Identify which cell holds the provided text, then report its (x, y) central coordinate. 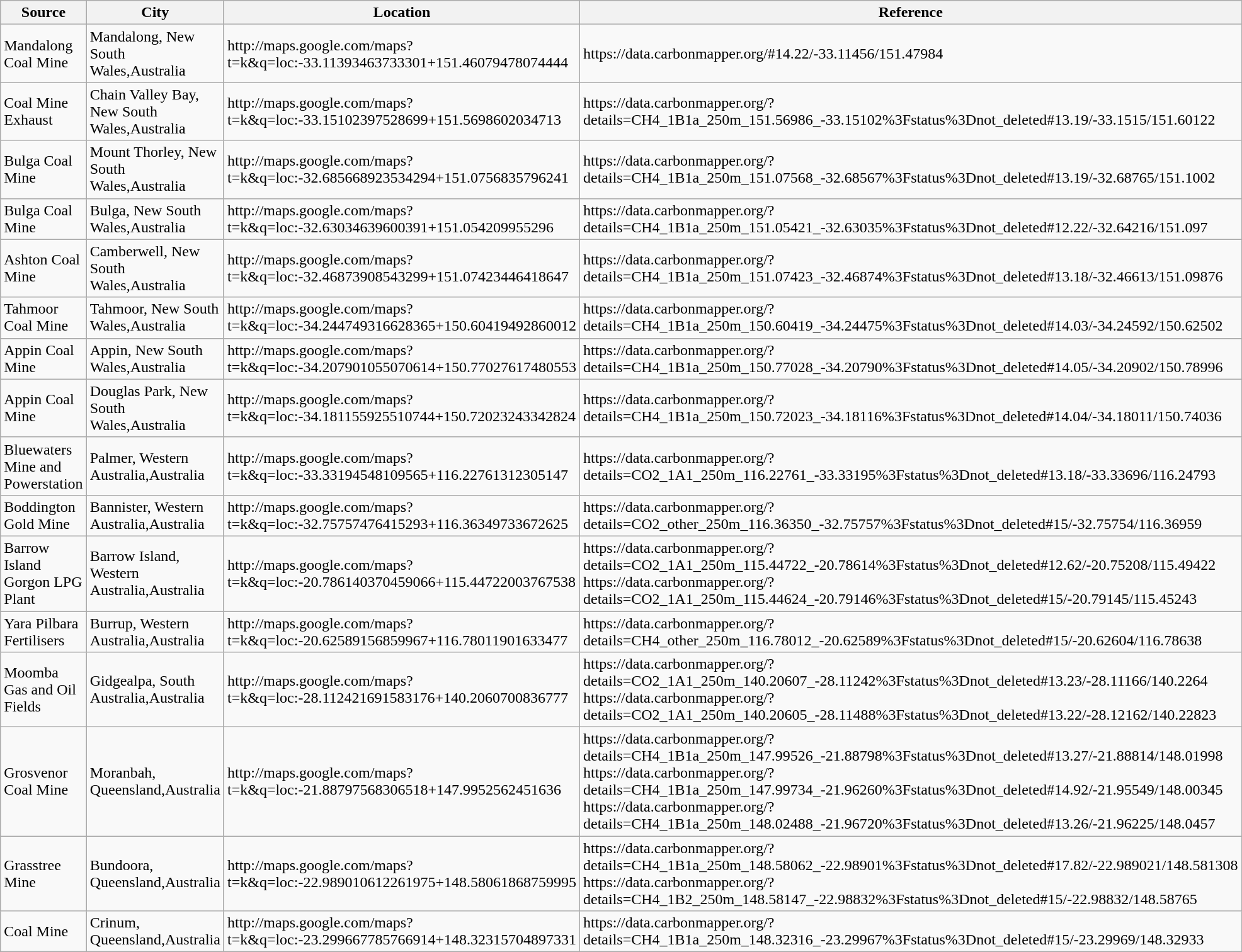
http://maps.google.com/maps?t=k&q=loc:-34.244749316628365+150.60419492860012 (402, 317)
http://maps.google.com/maps?t=k&q=loc:-33.11393463733301+151.46079478074444 (402, 54)
https://data.carbonmapper.org/?details=CH4_1B1a_250m_151.05421_-32.63035%3Fstatus%3Dnot_deleted#12.22/-32.64216/151.097 (911, 219)
Coal Mine (43, 932)
http://maps.google.com/maps?t=k&q=loc:-23.299667785766914+148.32315704897331 (402, 932)
Tahmoor, New South Wales,Australia (155, 317)
Mandalong Coal Mine (43, 54)
Tahmoor Coal Mine (43, 317)
http://maps.google.com/maps?t=k&q=loc:-34.207901055070614+150.77027617480553 (402, 359)
Yara Pilbara Fertilisers (43, 631)
Barrow Island Gorgon LPG Plant (43, 573)
Crinum, Queensland,Australia (155, 932)
Moranbah, Queensland,Australia (155, 782)
https://data.carbonmapper.org/?details=CH4_1B1a_250m_150.60419_-34.24475%3Fstatus%3Dnot_deleted#14.03/-34.24592/150.62502 (911, 317)
Grosvenor Coal Mine (43, 782)
http://maps.google.com/maps?t=k&q=loc:-20.786140370459066+115.44722003767538 (402, 573)
https://data.carbonmapper.org/?details=CH4_1B1a_250m_148.32316_-23.29967%3Fstatus%3Dnot_deleted#15/-23.29969/148.32933 (911, 932)
http://maps.google.com/maps?t=k&q=loc:-21.88797568306518+147.9952562451636 (402, 782)
https://data.carbonmapper.org/?details=CH4_1B1a_250m_151.56986_-33.15102%3Fstatus%3Dnot_deleted#13.19/-33.1515/151.60122 (911, 111)
Grasstree Mine (43, 874)
http://maps.google.com/maps?t=k&q=loc:-32.685668923534294+151.0756835796241 (402, 169)
Camberwell, New South Wales,Australia (155, 268)
Bluewaters Mine and Powerstation (43, 466)
Chain Valley Bay, New South Wales,Australia (155, 111)
Mount Thorley, New South Wales,Australia (155, 169)
Burrup, Western Australia,Australia (155, 631)
Palmer, Western Australia,Australia (155, 466)
http://maps.google.com/maps?t=k&q=loc:-20.62589156859967+116.78011901633477 (402, 631)
https://data.carbonmapper.org/?details=CH4_1B1a_250m_150.77028_-34.20790%3Fstatus%3Dnot_deleted#14.05/-34.20902/150.78996 (911, 359)
https://data.carbonmapper.org/?details=CH4_1B1a_250m_150.72023_-34.18116%3Fstatus%3Dnot_deleted#14.04/-34.18011/150.74036 (911, 408)
Bulga, New South Wales,Australia (155, 219)
Gidgealpa, South Australia,Australia (155, 690)
Coal Mine Exhaust (43, 111)
Mandalong, New South Wales,Australia (155, 54)
Moomba Gas and Oil Fields (43, 690)
http://maps.google.com/maps?t=k&q=loc:-33.33194548109565+116.22761312305147 (402, 466)
https://data.carbonmapper.org/?details=CO2_1A1_250m_116.22761_-33.33195%3Fstatus%3Dnot_deleted#13.18/-33.33696/116.24793 (911, 466)
http://maps.google.com/maps?t=k&q=loc:-32.75757476415293+116.36349733672625 (402, 515)
Bundoora, Queensland,Australia (155, 874)
http://maps.google.com/maps?t=k&q=loc:-22.989010612261975+148.58061868759995 (402, 874)
http://maps.google.com/maps?t=k&q=loc:-32.63034639600391+151.054209955296 (402, 219)
Appin, New South Wales,Australia (155, 359)
Barrow Island, Western Australia,Australia (155, 573)
http://maps.google.com/maps?t=k&q=loc:-28.112421691583176+140.2060700836777 (402, 690)
Boddington Gold Mine (43, 515)
http://maps.google.com/maps?t=k&q=loc:-33.15102397528699+151.5698602034713 (402, 111)
http://maps.google.com/maps?t=k&q=loc:-34.181155925510744+150.72023243342824 (402, 408)
https://data.carbonmapper.org/?details=CH4_other_250m_116.78012_-20.62589%3Fstatus%3Dnot_deleted#15/-20.62604/116.78638 (911, 631)
Ashton Coal Mine (43, 268)
http://maps.google.com/maps?t=k&q=loc:-32.46873908543299+151.07423446418647 (402, 268)
https://data.carbonmapper.org/#14.22/-33.11456/151.47984 (911, 54)
https://data.carbonmapper.org/?details=CH4_1B1a_250m_151.07423_-32.46874%3Fstatus%3Dnot_deleted#13.18/-32.46613/151.09876 (911, 268)
https://data.carbonmapper.org/?details=CH4_1B1a_250m_151.07568_-32.68567%3Fstatus%3Dnot_deleted#13.19/-32.68765/151.1002 (911, 169)
City (155, 13)
Source (43, 13)
Bannister, Western Australia,Australia (155, 515)
Location (402, 13)
Reference (911, 13)
Douglas Park, New South Wales,Australia (155, 408)
https://data.carbonmapper.org/?details=CO2_other_250m_116.36350_-32.75757%3Fstatus%3Dnot_deleted#15/-32.75754/116.36959 (911, 515)
